Pinpoint the cell where the given text exists, returning its [X, Y] midpoint coordinate. 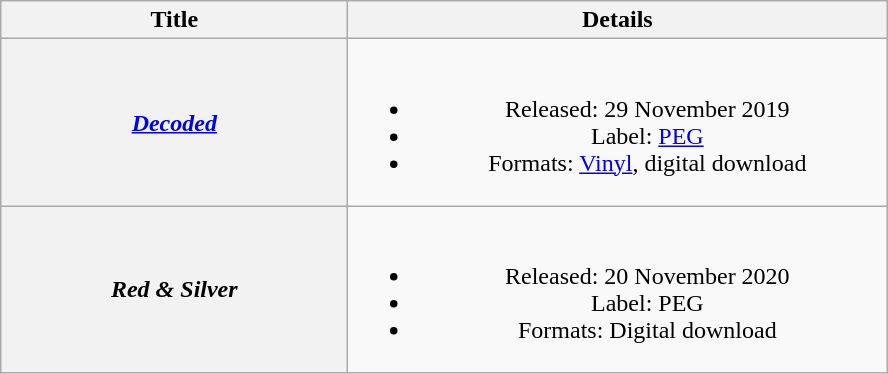
Details [618, 20]
Title [174, 20]
Red & Silver [174, 290]
Released: 20 November 2020Label: PEGFormats: Digital download [618, 290]
Released: 29 November 2019Label: PEGFormats: Vinyl, digital download [618, 122]
Decoded [174, 122]
